Provide the (x, y) coordinate of the cell's center where the given text is located.  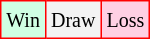
Win (24, 20)
Draw (72, 20)
Loss (126, 20)
